Detect which cell encompasses the target text, then output its [X, Y] center coordinate. 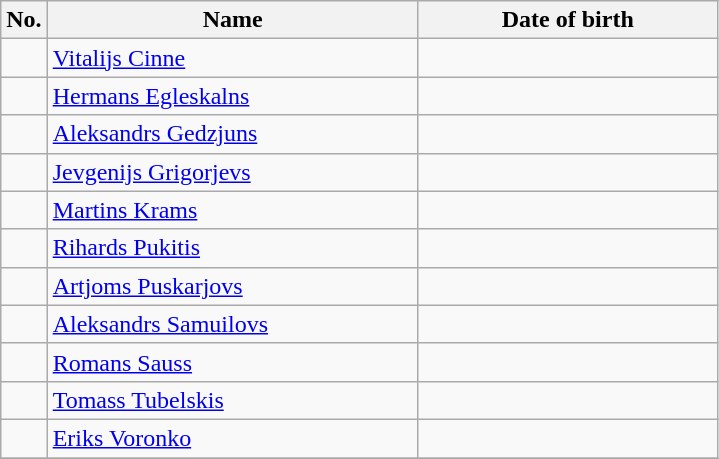
No. [24, 20]
Aleksandrs Samuilovs [232, 324]
Artjoms Puskarjovs [232, 286]
Romans Sauss [232, 362]
Eriks Voronko [232, 438]
Jevgenijs Grigorjevs [232, 172]
Martins Krams [232, 210]
Name [232, 20]
Rihards Pukitis [232, 248]
Aleksandrs Gedzjuns [232, 134]
Hermans Egleskalns [232, 96]
Date of birth [568, 20]
Vitalijs Cinne [232, 58]
Tomass Tubelskis [232, 400]
